Identify which cell holds the provided text, then report its [x, y] central coordinate. 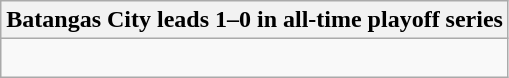
Batangas City leads 1–0 in all-time playoff series [255, 20]
